Capture the cell that displays the provided text and extract its [X, Y] central coordinate. 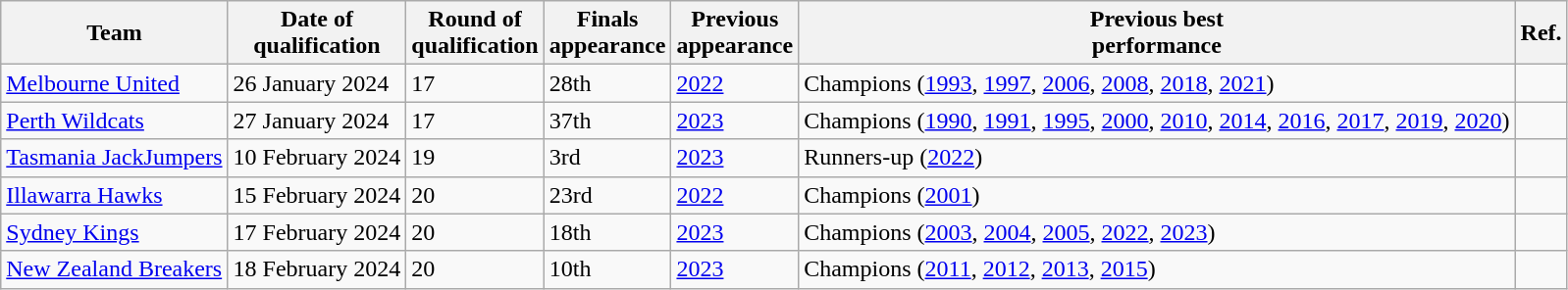
Melbourne United [114, 83]
Runners-up (2022) [1157, 158]
15 February 2024 [317, 195]
Previousappearance [735, 33]
19 [475, 158]
10 February 2024 [317, 158]
26 January 2024 [317, 83]
27 January 2024 [317, 121]
3rd [607, 158]
10th [607, 269]
18 February 2024 [317, 269]
Champions (2001) [1157, 195]
Champions (2011, 2012, 2013, 2015) [1157, 269]
Champions (2003, 2004, 2005, 2022, 2023) [1157, 232]
23rd [607, 195]
37th [607, 121]
Ref. [1541, 33]
New Zealand Breakers [114, 269]
17 February 2024 [317, 232]
Champions (1993, 1997, 2006, 2008, 2018, 2021) [1157, 83]
Champions (1990, 1991, 1995, 2000, 2010, 2014, 2016, 2017, 2019, 2020) [1157, 121]
Team [114, 33]
Previous bestperformance [1157, 33]
Sydney Kings [114, 232]
Finalsappearance [607, 33]
Date ofqualification [317, 33]
Tasmania JackJumpers [114, 158]
Round ofqualification [475, 33]
28th [607, 83]
Illawarra Hawks [114, 195]
18th [607, 232]
Perth Wildcats [114, 121]
